Capture the cell that displays the provided text and extract its (X, Y) central coordinate. 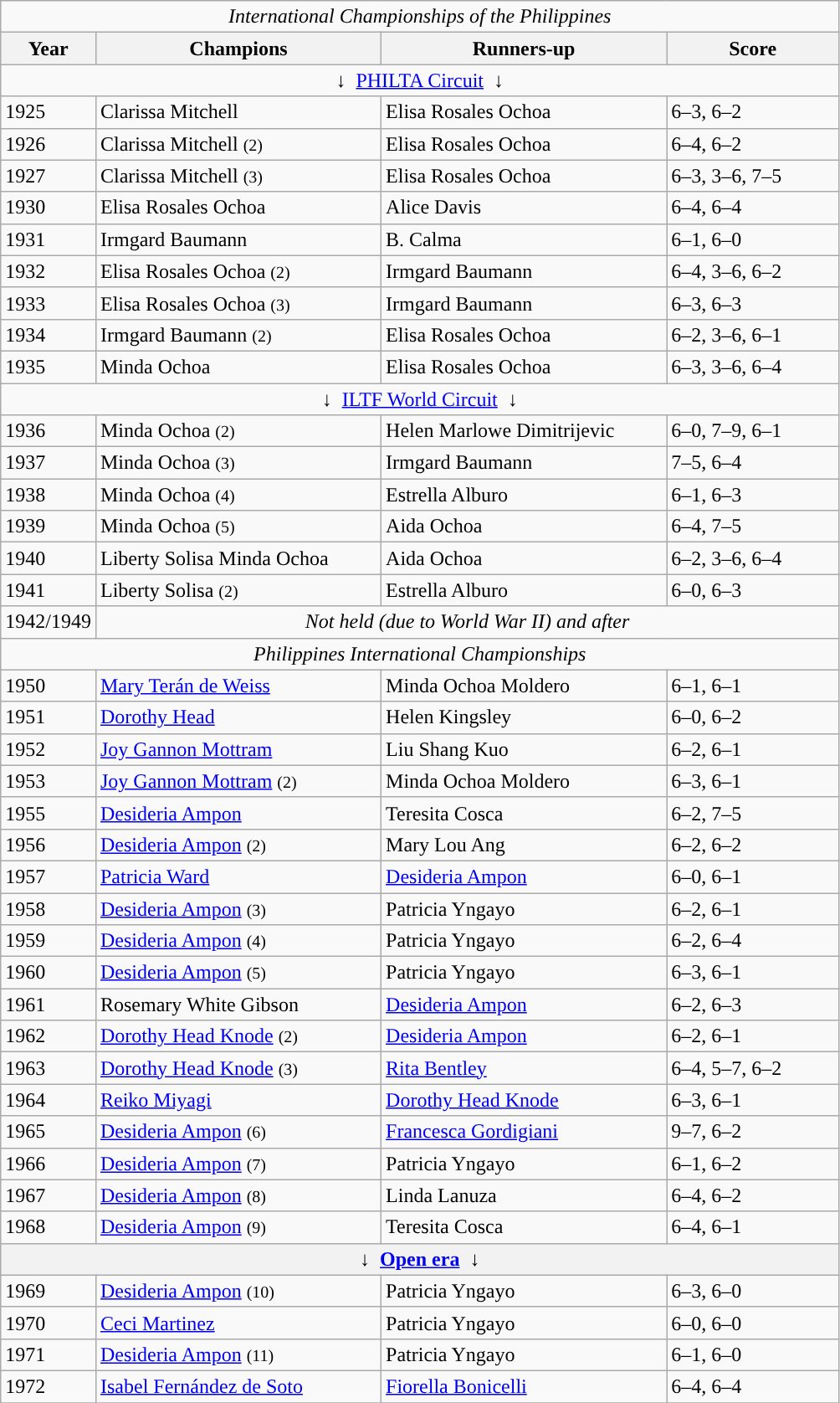
B. Calma (524, 239)
6–2, 6–2 (753, 845)
Desideria Ampon (6) (238, 1132)
1965 (49, 1132)
International Championships of the Philippines (420, 17)
1959 (49, 941)
1939 (49, 527)
Liberty Solisa Minda Ochoa (238, 558)
Runners-up (524, 49)
Desideria Ampon (10) (238, 1291)
1958 (49, 908)
↓ PHILTA Circuit ↓ (420, 80)
1935 (49, 367)
6–1, 6–2 (753, 1164)
Patricia Ward (238, 876)
1925 (49, 112)
6–0, 7–9, 6–1 (753, 431)
6–0, 6–0 (753, 1323)
Not held (due to World War II) and after (467, 622)
Dorothy Head (238, 717)
Liberty Solisa (2) (238, 590)
1971 (49, 1354)
1953 (49, 781)
6–2, 6–4 (753, 941)
1964 (49, 1100)
Minda Ochoa (3) (238, 463)
1942/1949 (49, 622)
Minda Ochoa (238, 367)
1962 (49, 1036)
1966 (49, 1164)
6–4, 7–5 (753, 527)
Desideria Ampon (2) (238, 845)
Helen Marlowe Dimitrijevic (524, 431)
Minda Ochoa (2) (238, 431)
Rosemary White Gibson (238, 1005)
6–3, 3–6, 7–5 (753, 176)
1957 (49, 876)
Minda Ochoa (5) (238, 527)
6–4, 6–1 (753, 1227)
9–7, 6–2 (753, 1132)
6–3, 3–6, 6–4 (753, 367)
1968 (49, 1227)
Dorothy Head Knode (2) (238, 1036)
1951 (49, 717)
Score (753, 49)
Champions (238, 49)
Desideria Ampon (5) (238, 973)
1952 (49, 749)
1963 (49, 1068)
6–2, 6–3 (753, 1005)
1938 (49, 495)
Dorothy Head Knode (524, 1100)
↓ ILTF World Circuit ↓ (420, 399)
Irmgard Baumann (2) (238, 335)
6–0, 6–1 (753, 876)
1950 (49, 686)
1972 (49, 1386)
1932 (49, 271)
1969 (49, 1291)
Liu Shang Kuo (524, 749)
1956 (49, 845)
1941 (49, 590)
Francesca Gordigiani (524, 1132)
Desideria Ampon (9) (238, 1227)
Ceci Martinez (238, 1323)
6–3, 6–3 (753, 303)
1927 (49, 176)
Helen Kingsley (524, 717)
Alice Davis (524, 208)
Isabel Fernández de Soto (238, 1386)
1937 (49, 463)
Reiko Miyagi (238, 1100)
1961 (49, 1005)
Dorothy Head Knode (3) (238, 1068)
Joy Gannon Mottram (238, 749)
Clarissa Mitchell (3) (238, 176)
Mary Terán de Weiss (238, 686)
6–4, 5–7, 6–2 (753, 1068)
1926 (49, 144)
1967 (49, 1195)
Fiorella Bonicelli (524, 1386)
6–2, 3–6, 6–4 (753, 558)
Rita Bentley (524, 1068)
Year (49, 49)
1936 (49, 431)
1931 (49, 239)
6–1, 6–1 (753, 686)
1933 (49, 303)
Elisa Rosales Ochoa (3) (238, 303)
Joy Gannon Mottram (2) (238, 781)
6–2, 3–6, 6–1 (753, 335)
Linda Lanuza (524, 1195)
Clarissa Mitchell (238, 112)
6–3, 6–0 (753, 1291)
1940 (49, 558)
Desideria Ampon (11) (238, 1354)
1970 (49, 1323)
Desideria Ampon (4) (238, 941)
1934 (49, 335)
1930 (49, 208)
6–4, 3–6, 6–2 (753, 271)
1960 (49, 973)
Philippines International Championships (420, 654)
Desideria Ampon (8) (238, 1195)
6–0, 6–3 (753, 590)
Minda Ochoa (4) (238, 495)
6–3, 6–2 (753, 112)
Elisa Rosales Ochoa (2) (238, 271)
Clarissa Mitchell (2) (238, 144)
Mary Lou Ang (524, 845)
1955 (49, 813)
Desideria Ampon (7) (238, 1164)
6–2, 7–5 (753, 813)
7–5, 6–4 (753, 463)
↓ Open era ↓ (420, 1259)
6–0, 6–2 (753, 717)
6–1, 6–3 (753, 495)
Desideria Ampon (3) (238, 908)
